From the cell containing the given text, extract its center point as (X, Y) coordinate. 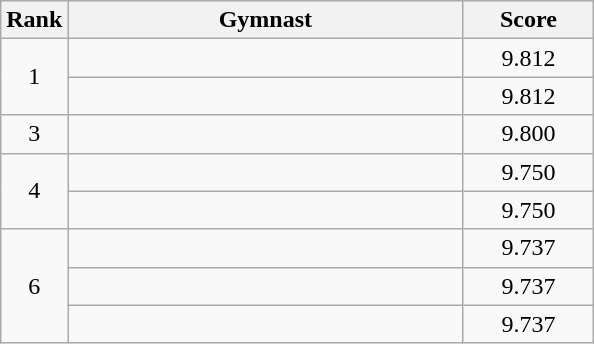
Gymnast (266, 20)
Rank (34, 20)
4 (34, 191)
1 (34, 77)
Score (528, 20)
6 (34, 286)
9.800 (528, 134)
3 (34, 134)
